Detect which cell encompasses the target text, then output its (x, y) center coordinate. 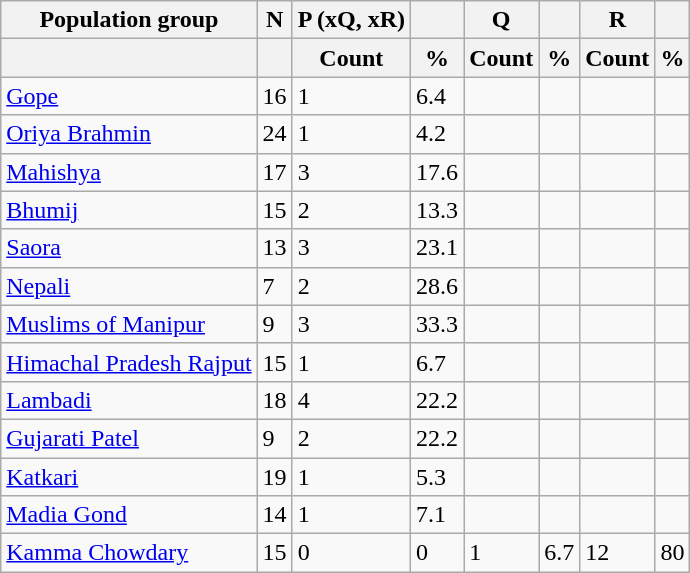
R (618, 20)
Oriya Brahmin (129, 134)
Himachal Pradesh Rajput (129, 362)
16 (274, 96)
4 (351, 400)
33.3 (438, 324)
13 (274, 248)
18 (274, 400)
7.1 (438, 515)
4.2 (438, 134)
Lambadi (129, 400)
17.6 (438, 172)
19 (274, 477)
Saora (129, 248)
12 (618, 553)
Gujarati Patel (129, 438)
P (xQ, xR) (351, 20)
17 (274, 172)
Mahishya (129, 172)
80 (672, 553)
Population group (129, 20)
23.1 (438, 248)
28.6 (438, 286)
Gope (129, 96)
7 (274, 286)
Nepali (129, 286)
13.3 (438, 210)
Madia Gond (129, 515)
Muslims of Manipur (129, 324)
Kamma Chowdary (129, 553)
5.3 (438, 477)
14 (274, 515)
Katkari (129, 477)
6.4 (438, 96)
24 (274, 134)
Bhumij (129, 210)
Q (502, 20)
N (274, 20)
